Search for the cell housing the specified text and yield its [X, Y] center coordinate. 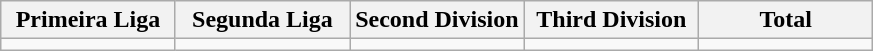
Total [786, 20]
Segunda Liga [262, 20]
Third Division [611, 20]
Primeira Liga [88, 20]
Second Division [437, 20]
